Determine the (x, y) coordinate at the center of the cell enclosing the given text.  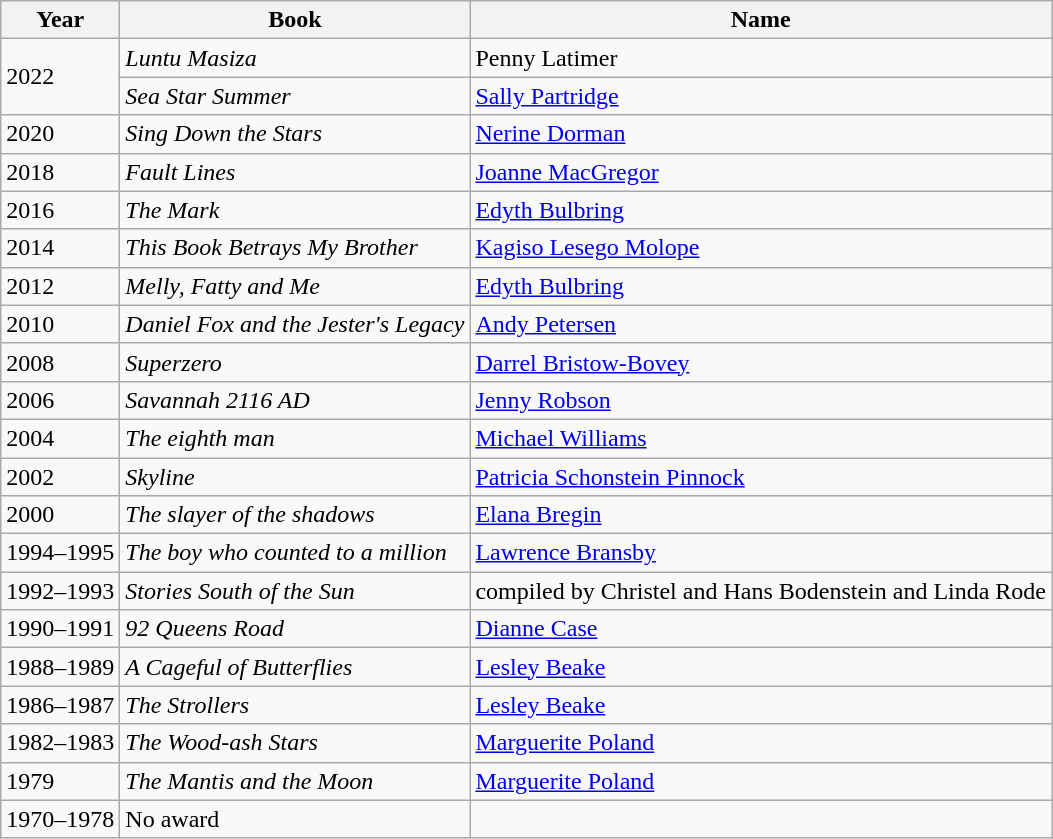
Melly, Fatty and Me (295, 286)
Skyline (295, 477)
2008 (60, 362)
compiled by Christel and Hans Bodenstein and Linda Rode (761, 591)
The Mark (295, 210)
The slayer of the shadows (295, 515)
2002 (60, 477)
The Wood-ash Stars (295, 743)
Sea Star Summer (295, 96)
Dianne Case (761, 629)
1970–1978 (60, 819)
Daniel Fox and the Jester's Legacy (295, 324)
Darrel Bristow-Bovey (761, 362)
Penny Latimer (761, 58)
Savannah 2116 AD (295, 400)
Stories South of the Sun (295, 591)
Name (761, 20)
Superzero (295, 362)
2000 (60, 515)
2004 (60, 438)
2020 (60, 134)
Fault Lines (295, 172)
2018 (60, 172)
A Cageful of Butterflies (295, 667)
2010 (60, 324)
Jenny Robson (761, 400)
1979 (60, 781)
Elana Bregin (761, 515)
1988–1989 (60, 667)
Luntu Masiza (295, 58)
This Book Betrays My Brother (295, 248)
No award (295, 819)
Sally Partridge (761, 96)
2012 (60, 286)
1992–1993 (60, 591)
1990–1991 (60, 629)
The boy who counted to a million (295, 553)
1986–1987 (60, 705)
Andy Petersen (761, 324)
The Strollers (295, 705)
Book (295, 20)
1994–1995 (60, 553)
Kagiso Lesego Molope (761, 248)
The Mantis and the Moon (295, 781)
Year (60, 20)
Sing Down the Stars (295, 134)
Lawrence Bransby (761, 553)
Nerine Dorman (761, 134)
2006 (60, 400)
2016 (60, 210)
1982–1983 (60, 743)
92 Queens Road (295, 629)
Patricia Schonstein Pinnock (761, 477)
Michael Williams (761, 438)
2022 (60, 77)
Joanne MacGregor (761, 172)
2014 (60, 248)
The eighth man (295, 438)
